Find where the given text appears and provide that cell's center as [x, y] coordinate. 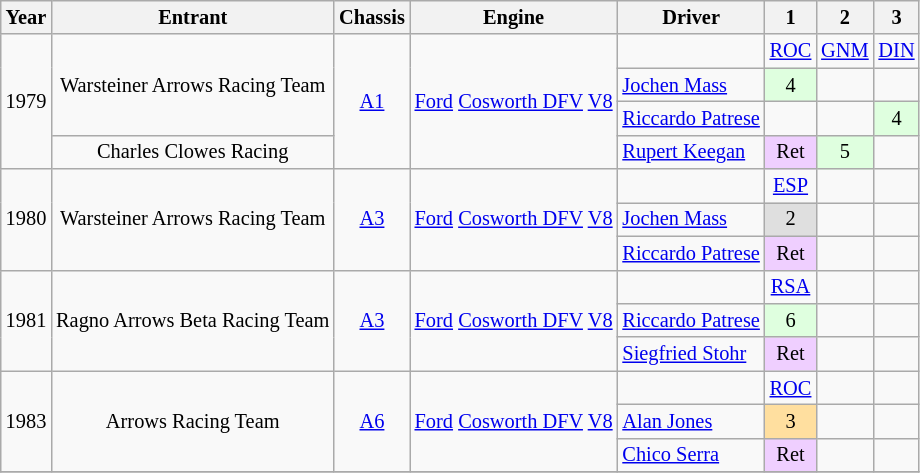
GNM [844, 51]
Rupert Keegan [690, 152]
Entrant [192, 17]
1983 [26, 422]
Year [26, 17]
1979 [26, 102]
Charles Clowes Racing [192, 152]
Siegfried Stohr [690, 354]
Chico Serra [690, 455]
Driver [690, 17]
DIN [897, 51]
5 [844, 152]
A1 [372, 102]
RSA [791, 287]
Arrows Racing Team [192, 422]
Chassis [372, 17]
A6 [372, 422]
Alan Jones [690, 421]
1 [791, 17]
1980 [26, 220]
ESP [791, 186]
Engine [514, 17]
Ragno Arrows Beta Racing Team [192, 320]
1981 [26, 320]
6 [791, 320]
